Detect which cell encompasses the target text, then output its (x, y) center coordinate. 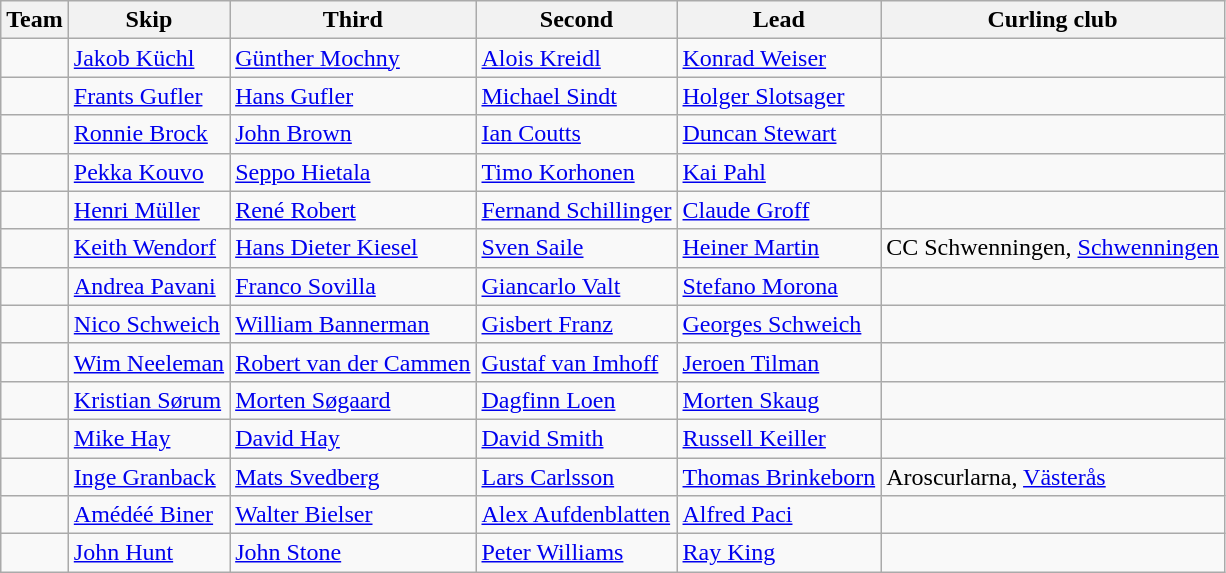
Andrea Pavani (148, 286)
Alfred Paci (779, 515)
Inge Granback (148, 477)
John Brown (353, 134)
Kristian Sørum (148, 400)
Amédéé Biner (148, 515)
Morten Søgaard (353, 400)
Pekka Kouvo (148, 172)
William Bannerman (353, 324)
Duncan Stewart (779, 134)
Walter Bielser (353, 515)
Heiner Martin (779, 248)
Konrad Weiser (779, 58)
Mats Svedberg (353, 477)
Ronnie Brock (148, 134)
Kai Pahl (779, 172)
Michael Sindt (576, 96)
Giancarlo Valt (576, 286)
Hans Gufler (353, 96)
Thomas Brinkeborn (779, 477)
Jakob Küchl (148, 58)
David Hay (353, 438)
John Stone (353, 553)
Henri Müller (148, 210)
Sven Saile (576, 248)
Lead (779, 20)
Skip (148, 20)
John Hunt (148, 553)
Stefano Morona (779, 286)
Dagfinn Loen (576, 400)
Ray King (779, 553)
Timo Korhonen (576, 172)
Alex Aufdenblatten (576, 515)
Wim Neeleman (148, 362)
Curling club (1053, 20)
Team (35, 20)
Gustaf van Imhoff (576, 362)
Lars Carlsson (576, 477)
Keith Wendorf (148, 248)
Jeroen Tilman (779, 362)
Morten Skaug (779, 400)
Third (353, 20)
Mike Hay (148, 438)
Hans Dieter Kiesel (353, 248)
Alois Kreidl (576, 58)
Claude Groff (779, 210)
Georges Schweich (779, 324)
David Smith (576, 438)
René Robert (353, 210)
Second (576, 20)
Fernand Schillinger (576, 210)
Holger Slotsager (779, 96)
Ian Coutts (576, 134)
Russell Keiller (779, 438)
Frants Gufler (148, 96)
Robert van der Cammen (353, 362)
Peter Williams (576, 553)
Günther Mochny (353, 58)
Franco Sovilla (353, 286)
CC Schwenningen, Schwenningen (1053, 248)
Nico Schweich (148, 324)
Gisbert Franz (576, 324)
Aroscurlarna, Västerås (1053, 477)
Seppo Hietala (353, 172)
